Search for the cell housing the specified text and yield its [x, y] center coordinate. 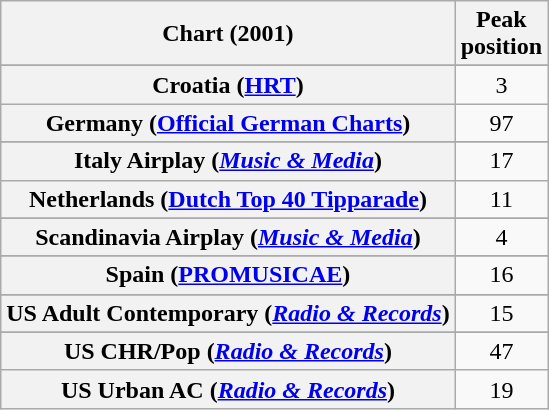
11 [501, 199]
47 [501, 351]
4 [501, 237]
Spain (PROMUSICAE) [228, 275]
Netherlands (Dutch Top 40 Tipparade) [228, 199]
15 [501, 313]
US Adult Contemporary (Radio & Records) [228, 313]
Peakposition [501, 34]
Germany (Official German Charts) [228, 123]
Italy Airplay (Music & Media) [228, 161]
16 [501, 275]
19 [501, 389]
17 [501, 161]
Scandinavia Airplay (Music & Media) [228, 237]
Croatia (HRT) [228, 85]
Chart (2001) [228, 34]
3 [501, 85]
97 [501, 123]
US Urban AC (Radio & Records) [228, 389]
US CHR/Pop (Radio & Records) [228, 351]
